Identify which cell holds the provided text, then report its [X, Y] central coordinate. 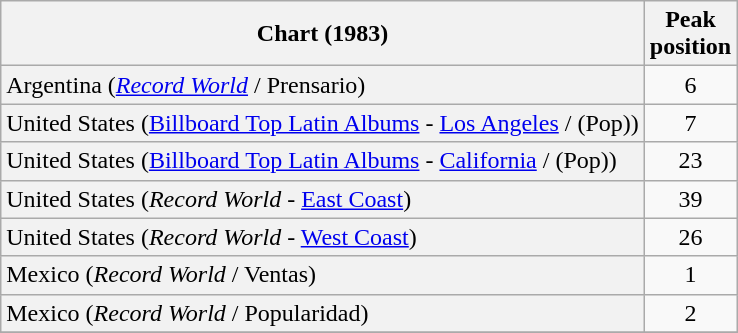
1 [690, 275]
23 [690, 161]
7 [690, 123]
Argentina (Record World / Prensario) [323, 85]
United States (Billboard Top Latin Albums - California / (Pop)) [323, 161]
Mexico (Record World / Ventas) [323, 275]
Chart (1983) [323, 34]
26 [690, 237]
United States (Billboard Top Latin Albums - Los Angeles / (Pop)) [323, 123]
United States (Record World - East Coast) [323, 199]
United States (Record World - West Coast) [323, 237]
39 [690, 199]
6 [690, 85]
Peakposition [690, 34]
2 [690, 313]
Mexico (Record World / Popularidad) [323, 313]
